From the cell containing the given text, extract its center point as (x, y) coordinate. 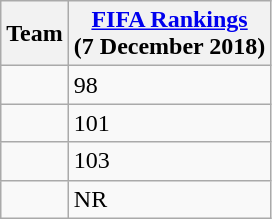
FIFA Rankings(7 December 2018) (170, 34)
NR (170, 199)
Team (35, 34)
101 (170, 123)
98 (170, 85)
103 (170, 161)
